Extract the (x, y) coordinate from the center of the cell holding the provided text.  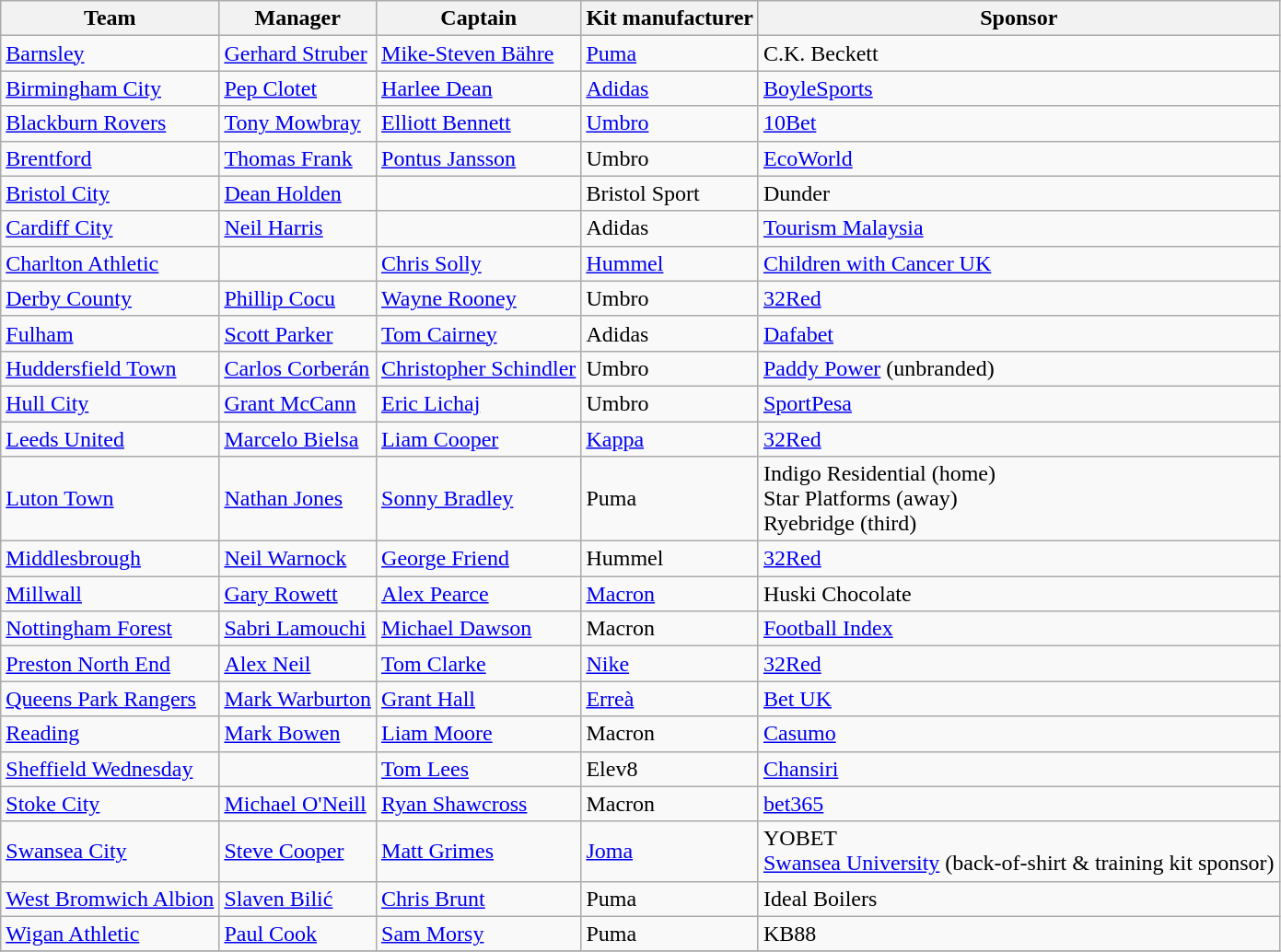
Hull City (111, 403)
Christopher Schindler (479, 368)
Brentford (111, 158)
Wayne Rooney (479, 298)
Bristol City (111, 193)
Scott Parker (298, 333)
Tom Clarke (479, 664)
Children with Cancer UK (1019, 263)
George Friend (479, 559)
Phillip Cocu (298, 298)
Harlee Dean (479, 88)
Liam Moore (479, 734)
Grant Hall (479, 699)
Bet UK (1019, 699)
Tom Cairney (479, 333)
Middlesbrough (111, 559)
Joma (670, 851)
Michael O'Neill (298, 804)
Erreà (670, 699)
Indigo Residential (home)Star Platforms (away)Ryebridge (third) (1019, 499)
Neil Harris (298, 228)
Casumo (1019, 734)
Football Index (1019, 629)
Grant McCann (298, 403)
Ideal Boilers (1019, 899)
Swansea City (111, 851)
Sonny Bradley (479, 499)
Pep Clotet (298, 88)
Bristol Sport (670, 193)
Alex Pearce (479, 594)
EcoWorld (1019, 158)
Dunder (1019, 193)
Nike (670, 664)
Tony Mowbray (298, 123)
Paul Cook (298, 934)
Cardiff City (111, 228)
Steve Cooper (298, 851)
Kit manufacturer (670, 18)
Luton Town (111, 499)
Sheffield Wednesday (111, 769)
Slaven Bilić (298, 899)
Sam Morsy (479, 934)
SportPesa (1019, 403)
Preston North End (111, 664)
Marcelo Bielsa (298, 439)
Pontus Jansson (479, 158)
Tourism Malaysia (1019, 228)
Sponsor (1019, 18)
Leeds United (111, 439)
Manager (298, 18)
Blackburn Rovers (111, 123)
Barnsley (111, 53)
Sabri Lamouchi (298, 629)
Wigan Athletic (111, 934)
Millwall (111, 594)
YOBETSwansea University (back-of-shirt & training kit sponsor) (1019, 851)
C.K. Beckett (1019, 53)
Thomas Frank (298, 158)
Paddy Power (unbranded) (1019, 368)
Gerhard Struber (298, 53)
Nathan Jones (298, 499)
Charlton Athletic (111, 263)
Mike-Steven Bähre (479, 53)
Michael Dawson (479, 629)
BoyleSports (1019, 88)
Mark Bowen (298, 734)
Huski Chocolate (1019, 594)
KB88 (1019, 934)
Chansiri (1019, 769)
Reading (111, 734)
West Bromwich Albion (111, 899)
Liam Cooper (479, 439)
Gary Rowett (298, 594)
Team (111, 18)
Derby County (111, 298)
Carlos Corberán (298, 368)
Stoke City (111, 804)
Fulham (111, 333)
Elliott Bennett (479, 123)
Neil Warnock (298, 559)
Mark Warburton (298, 699)
Queens Park Rangers (111, 699)
Elev8 (670, 769)
Chris Brunt (479, 899)
Captain (479, 18)
Dean Holden (298, 193)
Ryan Shawcross (479, 804)
Chris Solly (479, 263)
10Bet (1019, 123)
Nottingham Forest (111, 629)
Tom Lees (479, 769)
Kappa (670, 439)
Eric Lichaj (479, 403)
Birmingham City (111, 88)
Dafabet (1019, 333)
bet365 (1019, 804)
Matt Grimes (479, 851)
Alex Neil (298, 664)
Huddersfield Town (111, 368)
